Scan for the cell matching the given text and deliver its [X, Y] coordinate at center. 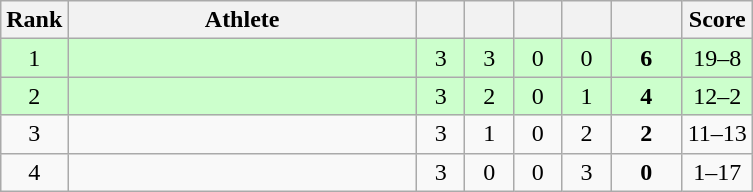
Athlete [242, 20]
6 [646, 58]
12–2 [718, 96]
19–8 [718, 58]
Score [718, 20]
1–17 [718, 172]
Rank [34, 20]
11–13 [718, 134]
